Provide the [x, y] coordinate of the cell's center where the given text is located.  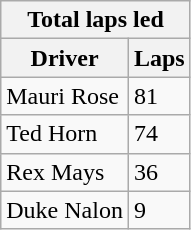
36 [159, 172]
9 [159, 210]
Ted Horn [65, 134]
Total laps led [96, 20]
Rex Mays [65, 172]
74 [159, 134]
Driver [65, 58]
Mauri Rose [65, 96]
Duke Nalon [65, 210]
81 [159, 96]
Laps [159, 58]
